Identify which cell holds the provided text, then report its (x, y) central coordinate. 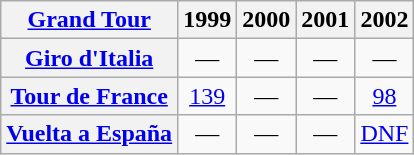
Grand Tour (90, 20)
DNF (384, 134)
Tour de France (90, 96)
2002 (384, 20)
2000 (266, 20)
98 (384, 96)
2001 (326, 20)
Vuelta a España (90, 134)
Giro d'Italia (90, 58)
1999 (208, 20)
139 (208, 96)
